Capture the cell that displays the provided text and extract its (x, y) central coordinate. 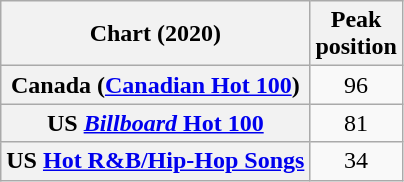
96 (356, 85)
US Billboard Hot 100 (156, 123)
US Hot R&B/Hip-Hop Songs (156, 161)
Canada (Canadian Hot 100) (156, 85)
Peakposition (356, 34)
81 (356, 123)
34 (356, 161)
Chart (2020) (156, 34)
